Provide the [x, y] coordinate of the cell's center where the given text is located.  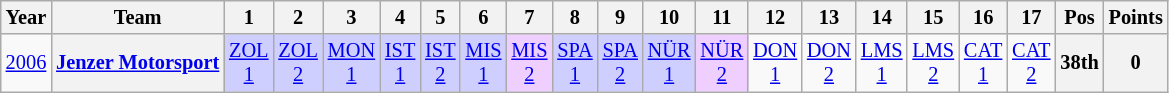
17 [1031, 17]
2 [298, 17]
NÜR1 [670, 63]
Points [1136, 17]
ZOL2 [298, 63]
CAT2 [1031, 63]
IST2 [440, 63]
MIS1 [483, 63]
MIS2 [529, 63]
5 [440, 17]
0 [1136, 63]
ZOL1 [248, 63]
14 [882, 17]
Pos [1079, 17]
9 [620, 17]
2006 [26, 63]
11 [722, 17]
DON1 [775, 63]
8 [574, 17]
16 [983, 17]
10 [670, 17]
IST1 [400, 63]
7 [529, 17]
Jenzer Motorsport [138, 63]
Team [138, 17]
LMS2 [933, 63]
SPA2 [620, 63]
3 [352, 17]
13 [829, 17]
6 [483, 17]
MON1 [352, 63]
CAT1 [983, 63]
Year [26, 17]
15 [933, 17]
LMS1 [882, 63]
DON2 [829, 63]
12 [775, 17]
1 [248, 17]
SPA1 [574, 63]
4 [400, 17]
38th [1079, 63]
NÜR2 [722, 63]
